Search for the cell housing the specified text and yield its [X, Y] center coordinate. 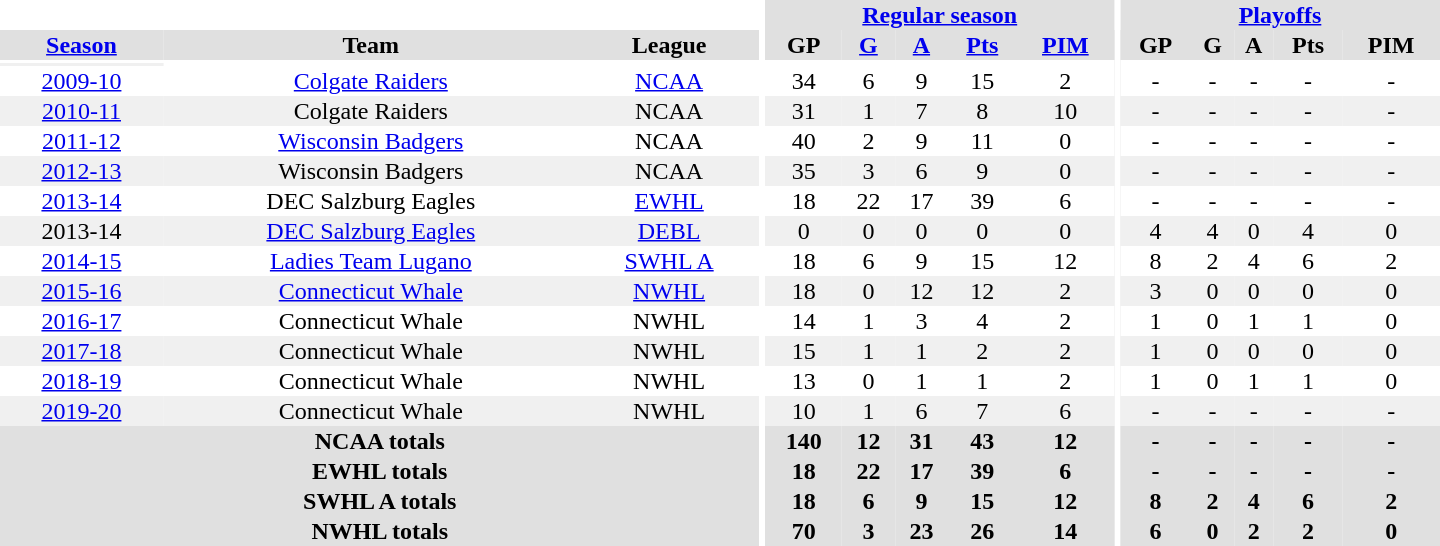
40 [804, 141]
43 [982, 441]
League [670, 45]
2016-17 [82, 321]
Team [371, 45]
34 [804, 81]
EWHL [670, 201]
Season [82, 45]
SWHL A [670, 261]
2017-18 [82, 351]
26 [982, 531]
DEBL [670, 231]
Ladies Team Lugano [371, 261]
Playoffs [1280, 15]
2014-15 [82, 261]
EWHL totals [380, 471]
Regular season [940, 15]
NCAA totals [380, 441]
2019-20 [82, 411]
2012-13 [82, 171]
2018-19 [82, 381]
13 [804, 381]
2011-12 [82, 141]
35 [804, 171]
70 [804, 531]
2015-16 [82, 291]
2009-10 [82, 81]
SWHL A totals [380, 501]
2010-11 [82, 111]
11 [982, 141]
140 [804, 441]
23 [922, 531]
NWHL totals [380, 531]
